Determine the (x, y) coordinate at the center of the cell enclosing the given text.  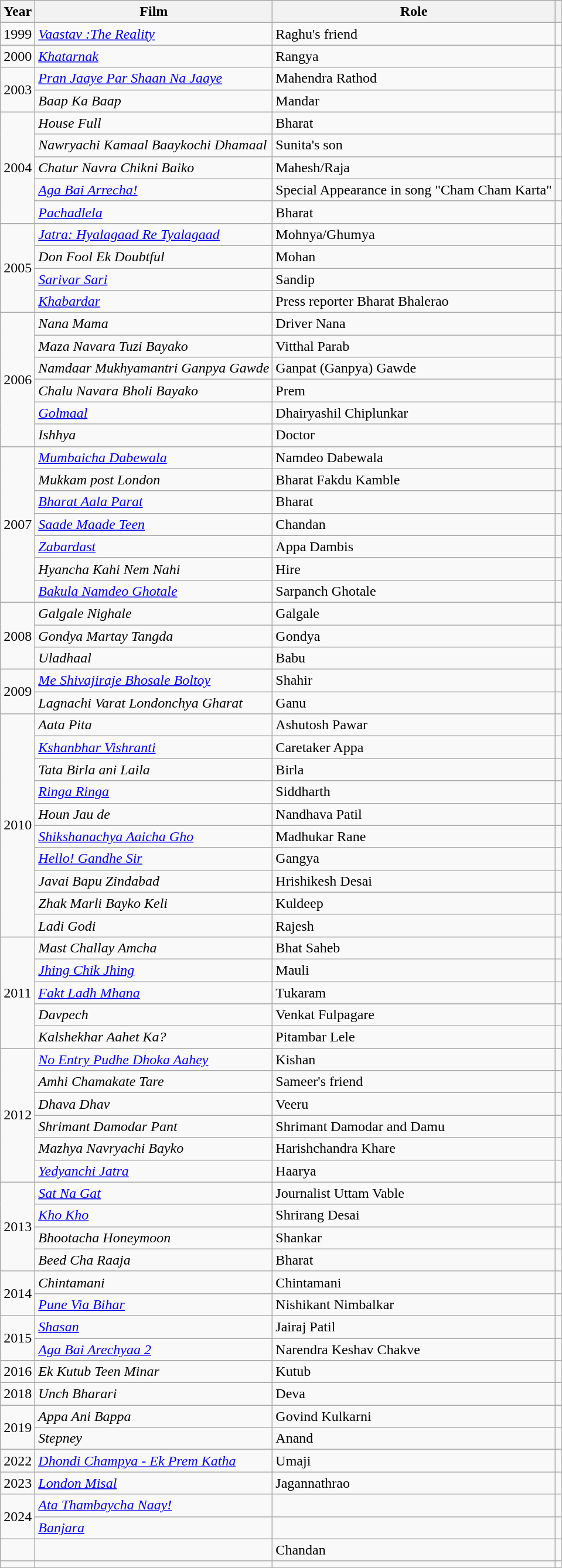
Nawryachi Kamaal Baaykochi Dhamaal (154, 145)
Jhing Chik Jhing (154, 970)
Kishan (414, 1060)
Dhairyashil Chiplunkar (414, 413)
2019 (18, 1427)
Madhukar Rane (414, 836)
Kalshekhar Aahet Ka? (154, 1037)
Namdeo Dabewala (414, 457)
No Entry Pudhe Dhoka Aahey (154, 1060)
Mandar (414, 101)
Narendra Keshav Chakve (414, 1349)
Mumbaicha Dabewala (154, 457)
Mohan (414, 257)
Appa Ani Bappa (154, 1416)
Siddharth (414, 792)
2016 (18, 1372)
Sat Na Gat (154, 1193)
Bhootacha Honeymoon (154, 1238)
Maza Navara Tuzi Bayako (154, 346)
Mahendra Rathod (414, 78)
Appa Dambis (414, 546)
2013 (18, 1227)
2022 (18, 1461)
Gondya (414, 636)
Veeru (414, 1104)
Khabardar (154, 302)
Golmaal (154, 413)
Haarya (414, 1171)
Prem (414, 391)
Dhondi Champya - Ek Prem Katha (154, 1461)
2011 (18, 992)
Doctor (414, 435)
Kho Kho (154, 1215)
Galgale Nighale (154, 613)
Jairaj Patil (414, 1327)
Birla (414, 770)
Ashutosh Pawar (414, 725)
2009 (18, 692)
Jagannathrao (414, 1483)
Shrimant Damodar Pant (154, 1126)
Deva (414, 1394)
Bakula Namdeo Ghotale (154, 591)
Hrishikesh Desai (414, 881)
Mast Challay Amcha (154, 948)
Mauli (414, 970)
Gangya (414, 859)
Bharat Aala Parat (154, 502)
Baap Ka Baap (154, 101)
Ganu (414, 703)
Aga Bai Arrecha! (154, 190)
Dhava Dhav (154, 1104)
Banjara (154, 1528)
Caretaker Appa (414, 747)
Chatur Navra Chikni Baiko (154, 168)
2018 (18, 1394)
Houn Jau de (154, 814)
Sameer's friend (414, 1082)
Chalu Navara Bholi Bayako (154, 391)
Pune Via Bihar (154, 1304)
2015 (18, 1338)
2014 (18, 1293)
2007 (18, 524)
Aata Pita (154, 725)
Fakt Ladh Mhana (154, 993)
London Misal (154, 1483)
Yedyanchi Jatra (154, 1171)
Shrimant Damodar and Damu (414, 1126)
Zhak Marli Bayko Keli (154, 903)
Rangya (414, 56)
2010 (18, 826)
Shasan (154, 1327)
Sarpanch Ghotale (414, 591)
2023 (18, 1483)
Saade Maade Teen (154, 524)
Kuldeep (414, 903)
Zabardast (154, 546)
Mazhya Navryachi Bayko (154, 1149)
Driver Nana (414, 324)
Kshanbhar Vishranti (154, 747)
Shankar (414, 1238)
Bharat Fakdu Kamble (414, 480)
Ishhya (154, 435)
2000 (18, 56)
Bhat Saheb (414, 948)
Role (414, 12)
2024 (18, 1516)
Jatra: Hyalagaad Re Tyalagaad (154, 234)
2005 (18, 268)
Mohnya/Ghumya (414, 234)
Don Fool Ek Doubtful (154, 257)
Mukkam post London (154, 480)
Me Shivajiraje Bhosale Boltoy (154, 681)
Sarivar Sari (154, 279)
Hire (414, 569)
Tata Birla ani Laila (154, 770)
Journalist Uttam Vable (414, 1193)
Beed Cha Raaja (154, 1260)
Venkat Fulpagare (414, 1015)
Davpech (154, 1015)
Uladhaal (154, 658)
Tukaram (414, 993)
Pran Jaaye Par Shaan Na Jaaye (154, 78)
2003 (18, 90)
Nishikant Nimbalkar (414, 1304)
1999 (18, 34)
Harishchandra Khare (414, 1149)
Ganpat (Ganpya) Gawde (414, 368)
2004 (18, 168)
Vaastav :The Reality (154, 34)
Umaji (414, 1461)
Hyancha Kahi Nem Nahi (154, 569)
Aga Bai Arechyaa 2 (154, 1349)
Shrirang Desai (414, 1215)
Babu (414, 658)
Hello! Gandhe Sir (154, 859)
House Full (154, 123)
Raghu's friend (414, 34)
Shahir (414, 681)
Galgale (414, 613)
Sunita's son (414, 145)
Kutub (414, 1372)
Special Appearance in song "Cham Cham Karta" (414, 190)
Mahesh/Raja (414, 168)
2008 (18, 636)
Ringa Ringa (154, 792)
Ek Kutub Teen Minar (154, 1372)
Javai Bapu Zindabad (154, 881)
Sandip (414, 279)
Nana Mama (154, 324)
Pitambar Lele (414, 1037)
Vitthal Parab (414, 346)
Amhi Chamakate Tare (154, 1082)
Gondya Martay Tangda (154, 636)
2012 (18, 1115)
Govind Kulkarni (414, 1416)
Ladi Godi (154, 925)
Ata Thambaycha Naay! (154, 1505)
Shikshanachya Aaicha Gho (154, 836)
Lagnachi Varat Londonchya Gharat (154, 703)
2006 (18, 380)
Nandhava Patil (414, 814)
Year (18, 12)
Rajesh (414, 925)
Pachadlela (154, 212)
Press reporter Bharat Bhalerao (414, 302)
Namdaar Mukhyamantri Ganpya Gawde (154, 368)
Khatarnak (154, 56)
Film (154, 12)
Unch Bharari (154, 1394)
Anand (414, 1439)
Stepney (154, 1439)
